Provide the [x, y] coordinate of the cell's center where the given text is located.  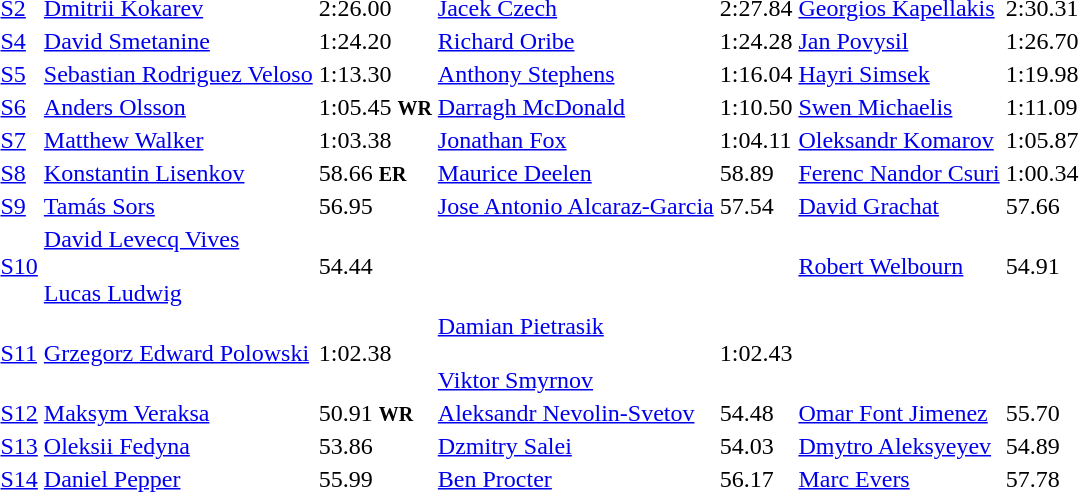
54.03 [756, 446]
Grzegorz Edward Polowski [178, 353]
Darragh McDonald [576, 107]
1:10.50 [756, 107]
Richard Oribe [576, 41]
Oleksii Fedyna [178, 446]
1:03.38 [375, 140]
1:13.30 [375, 74]
Matthew Walker [178, 140]
56.95 [375, 206]
Dmytro Aleksyeyev [899, 446]
Swen Michaelis [899, 107]
53.86 [375, 446]
David Levecq VivesLucas Ludwig [178, 266]
Konstantin Lisenkov [178, 173]
50.91 WR [375, 413]
Ferenc Nandor Csuri [899, 173]
58.66 ER [375, 173]
Tamás Sors [178, 206]
David Smetanine [178, 41]
54.48 [756, 413]
1:04.11 [756, 140]
David Grachat [899, 206]
Maurice Deelen [576, 173]
Anthony Stephens [576, 74]
Dzmitry Salei [576, 446]
Maksym Veraksa [178, 413]
57.54 [756, 206]
Anders Olsson [178, 107]
Aleksandr Nevolin-Svetov [576, 413]
Hayri Simsek [899, 74]
1:02.38 [375, 353]
Sebastian Rodriguez Veloso [178, 74]
Oleksandr Komarov [899, 140]
Jan Povysil [899, 41]
Jose Antonio Alcaraz-Garcia [576, 206]
1:24.20 [375, 41]
1:16.04 [756, 74]
1:05.45 WR [375, 107]
Omar Font Jimenez [899, 413]
Damian PietrasikViktor Smyrnov [576, 353]
Robert Welbourn [899, 266]
58.89 [756, 173]
1:24.28 [756, 41]
1:02.43 [756, 353]
54.44 [375, 266]
Jonathan Fox [576, 140]
